Return the [X, Y] coordinate for the center point of the cell that contains the specified text.  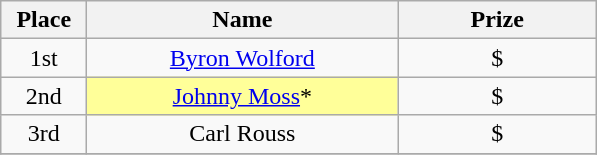
Prize [498, 20]
Johnny Moss* [242, 96]
2nd [44, 96]
Name [242, 20]
1st [44, 58]
Carl Rouss [242, 134]
3rd [44, 134]
Byron Wolford [242, 58]
Place [44, 20]
